Pinpoint the cell where the given text exists, returning its (X, Y) midpoint coordinate. 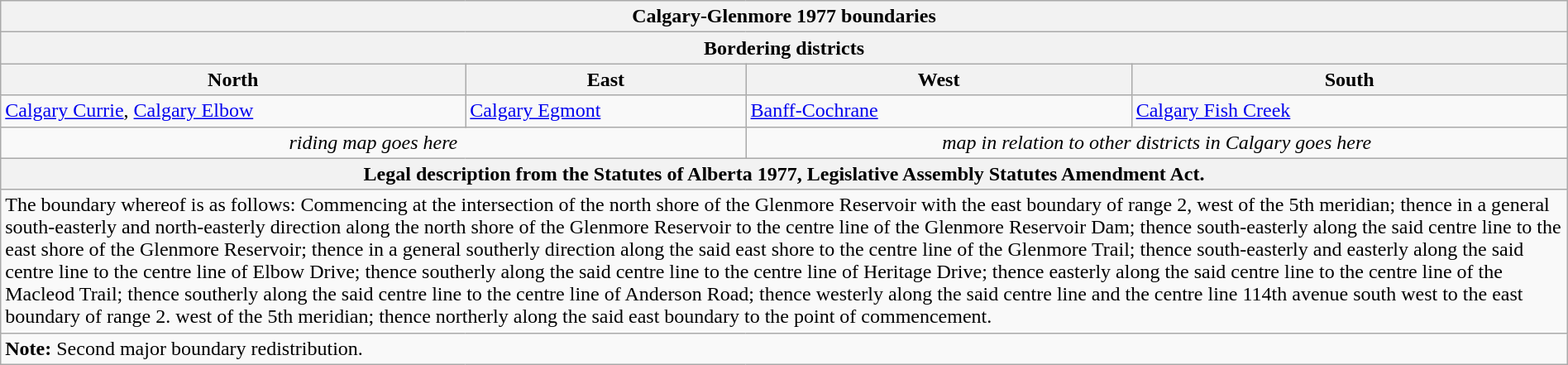
Bordering districts (784, 48)
Calgary-Glenmore 1977 boundaries (784, 17)
Legal description from the Statutes of Alberta 1977, Legislative Assembly Statutes Amendment Act. (784, 174)
Note: Second major boundary redistribution. (784, 348)
map in relation to other districts in Calgary goes here (1156, 142)
riding map goes here (374, 142)
South (1350, 79)
Calgary Egmont (605, 111)
Calgary Fish Creek (1350, 111)
West (939, 79)
Banff-Cochrane (939, 111)
Calgary Currie, Calgary Elbow (233, 111)
North (233, 79)
East (605, 79)
